Detect which cell encompasses the target text, then output its [x, y] center coordinate. 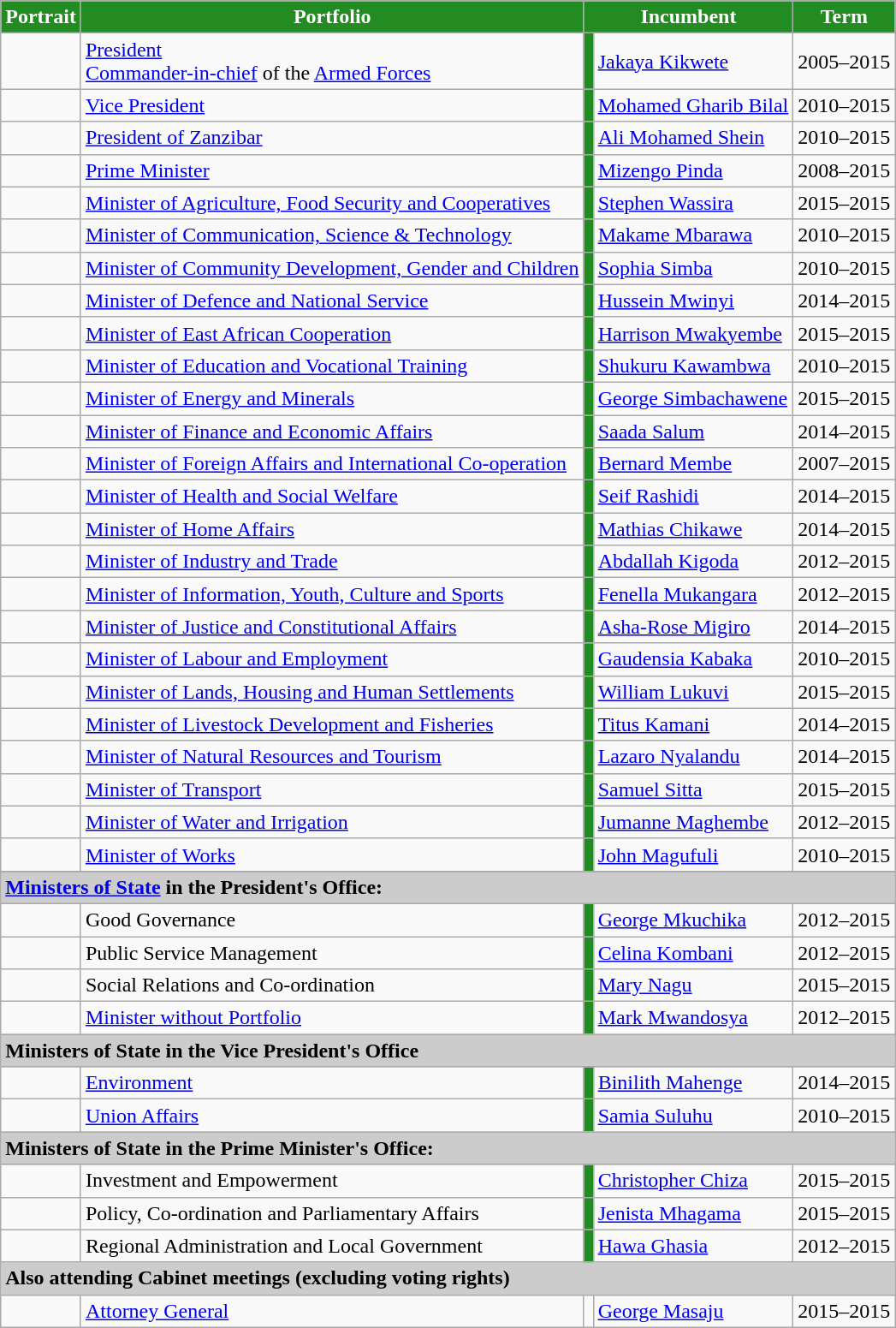
Binilith Mahenge [693, 1083]
Jumanne Maghembe [693, 822]
2008–2015 [844, 170]
Seif Rashidi [693, 497]
Celina Kombani [693, 953]
Attorney General [332, 1311]
2007–2015 [844, 464]
Samuel Sitta [693, 789]
President of Zanzibar [332, 138]
Christopher Chiza [693, 1181]
Mark Mwandosya [693, 1018]
Minister of Health and Social Welfare [332, 497]
Saada Salum [693, 431]
Minister of Community Development, Gender and Children [332, 268]
Minister of Foreign Affairs and International Co-operation [332, 464]
Hawa Ghasia [693, 1246]
Bernard Membe [693, 464]
Mathias Chikawe [693, 529]
Minister of East African Cooperation [332, 333]
Minister of Transport [332, 789]
Environment [332, 1083]
Term [844, 17]
Good Governance [332, 920]
John Magufuli [693, 855]
Titus Kamani [693, 724]
Vice President [332, 105]
Incumbent [688, 17]
Investment and Empowerment [332, 1181]
Prime Minister [332, 170]
William Lukuvi [693, 692]
Public Service Management [332, 953]
Harrison Mwakyembe [693, 333]
Shukuru Kawambwa [693, 366]
Union Affairs [332, 1116]
Ministers of State in the President's Office: [448, 887]
Minister of Works [332, 855]
Fenella Mukangara [693, 594]
Minister of Livestock Development and Fisheries [332, 724]
Minister of Education and Vocational Training [332, 366]
Minister of Information, Youth, Culture and Sports [332, 594]
Gaudensia Kabaka [693, 659]
Ministers of State in the Vice President's Office [448, 1051]
Minister of Agriculture, Food Security and Cooperatives [332, 203]
Samia Suluhu [693, 1116]
Mohamed Gharib Bilal [693, 105]
George Mkuchika [693, 920]
Hussein Mwinyi [693, 301]
Asha-Rose Migiro [693, 627]
Social Relations and Co-ordination [332, 986]
Minister of Communication, Science & Technology [332, 235]
Policy, Co-ordination and Parliamentary Affairs [332, 1213]
Portrait [41, 17]
Minister of Finance and Economic Affairs [332, 431]
Minister of Defence and National Service [332, 301]
Minister of Industry and Trade [332, 562]
Lazaro Nyalandu [693, 757]
Minister of Energy and Minerals [332, 398]
Regional Administration and Local Government [332, 1246]
Minister of Lands, Housing and Human Settlements [332, 692]
Mary Nagu [693, 986]
Makame Mbarawa [693, 235]
Ministers of State in the Prime Minister's Office: [448, 1148]
Jenista Mhagama [693, 1213]
Minister of Natural Resources and Tourism [332, 757]
Minister of Justice and Constitutional Affairs [332, 627]
PresidentCommander-in-chief of the Armed Forces [332, 62]
George Simbachawene [693, 398]
George Masaju [693, 1311]
Sophia Simba [693, 268]
Jakaya Kikwete [693, 62]
Stephen Wassira [693, 203]
2005–2015 [844, 62]
Also attending Cabinet meetings (excluding voting rights) [448, 1278]
Minister of Water and Irrigation [332, 822]
Ali Mohamed Shein [693, 138]
Minister without Portfolio [332, 1018]
Minister of Home Affairs [332, 529]
Mizengo Pinda [693, 170]
Portfolio [332, 17]
Minister of Labour and Employment [332, 659]
Abdallah Kigoda [693, 562]
